Scan for the cell matching the given text and deliver its (X, Y) coordinate at center. 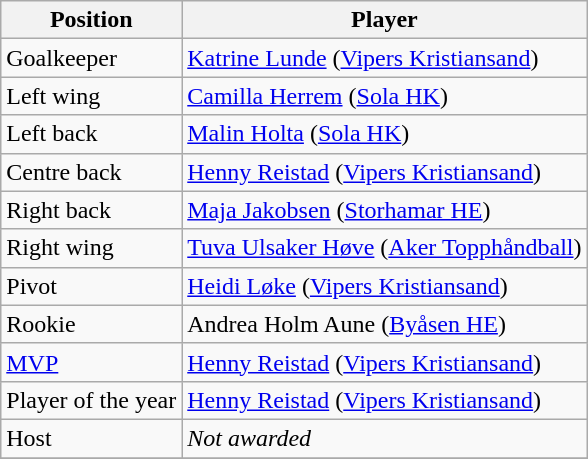
Rookie (92, 324)
Heidi Løke (Vipers Kristiansand) (384, 286)
Not awarded (384, 438)
Right back (92, 210)
Left back (92, 134)
Pivot (92, 286)
Right wing (92, 248)
Tuva Ulsaker Høve (Aker Topphåndball) (384, 248)
Left wing (92, 96)
Goalkeeper (92, 58)
Player of the year (92, 400)
MVP (92, 362)
Position (92, 20)
Malin Holta (Sola HK) (384, 134)
Camilla Herrem (Sola HK) (384, 96)
Katrine Lunde (Vipers Kristiansand) (384, 58)
Andrea Holm Aune (Byåsen HE) (384, 324)
Centre back (92, 172)
Host (92, 438)
Maja Jakobsen (Storhamar HE) (384, 210)
Player (384, 20)
